Extract the (x, y) coordinate from the center of the cell holding the provided text.  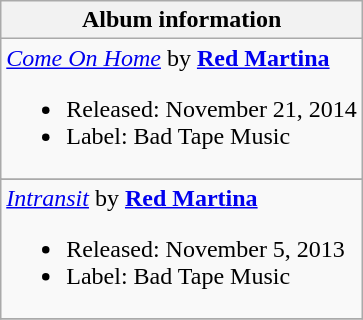
Intransit by Red MartinaReleased: November 5, 2013Label: Bad Tape Music (182, 249)
Come On Home by Red MartinaReleased: November 21, 2014Label: Bad Tape Music (182, 109)
Album information (182, 20)
